Output the [X, Y] coordinate of the center of the cell containing the given text.  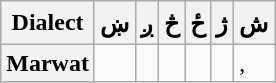
ږ [148, 23]
Marwat [48, 63]
ځ [198, 23]
Dialect [48, 23]
ښ [114, 23]
ژ [222, 23]
ش [254, 23]
څ [172, 23]
, [254, 63]
